Output the [X, Y] coordinate of the center of the cell containing the given text.  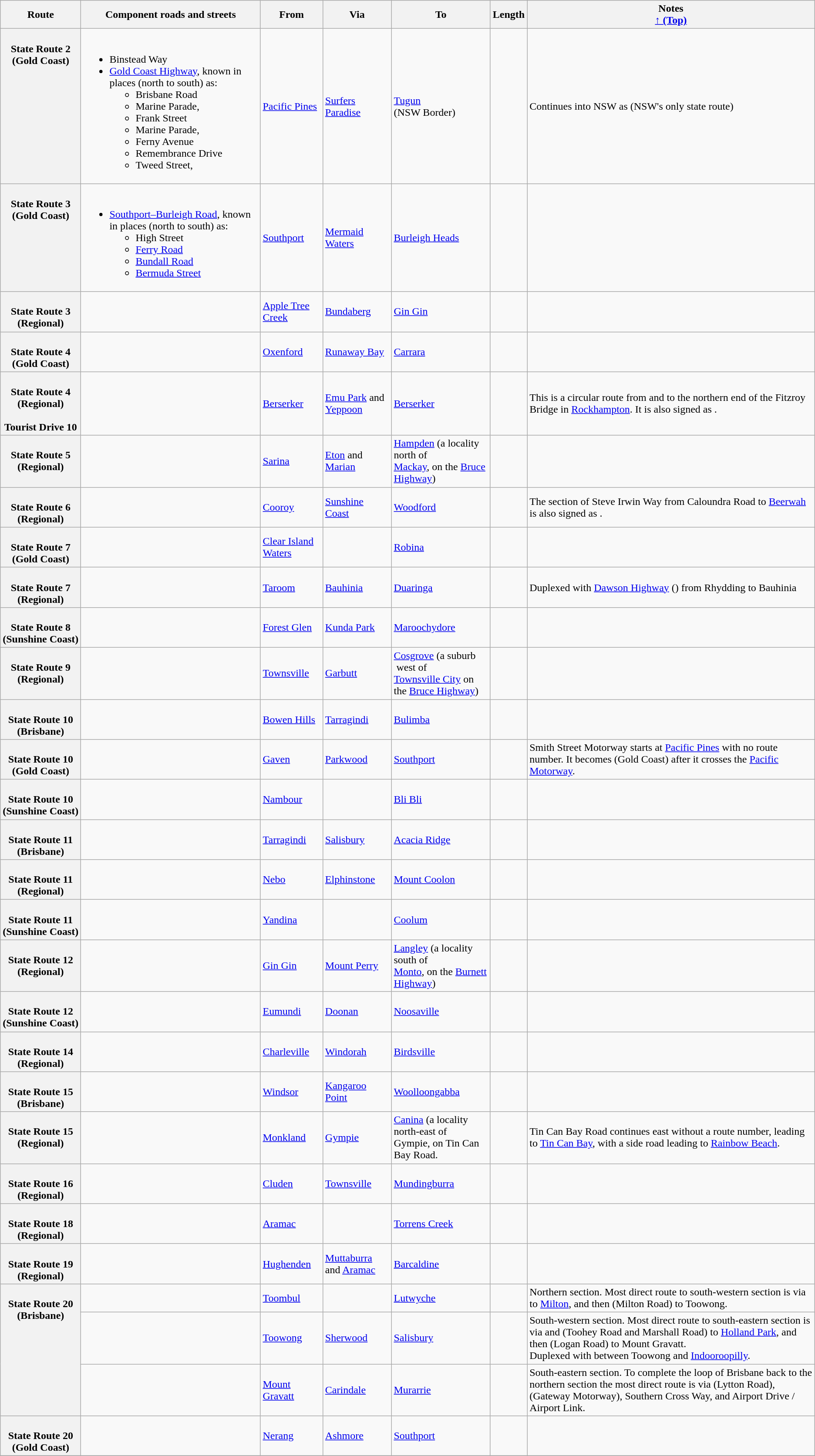
State Route 10(Brisbane) [41, 719]
Duplexed with Dawson Highway () from Rhydding to Bauhinia [671, 587]
Bli Bli [441, 800]
Torrens Creek [441, 1224]
The section of Steve Irwin Way from Caloundra Road to Beerwah is also signed as . [671, 507]
Cluden [292, 1184]
Tin Can Bay Road continues east without a route number, leading to Tin Can Bay, with a side road leading to Rainbow Beach. [671, 1138]
State Route 10(Gold Coast) [41, 760]
State Route 4(Regional)Tourist Drive 10 [41, 404]
Woolloongabba [441, 1092]
From [292, 15]
Sunshine Coast [357, 507]
Component roads and streets [171, 15]
Yandina [292, 920]
Kunda Park [357, 627]
State Route 3(Gold Coast) [41, 238]
Clear Island Waters [292, 547]
State Route 20(Gold Coast) [41, 1436]
Nerang [292, 1436]
Gympie [357, 1138]
State Route 7(Gold Coast) [41, 547]
Monkland [292, 1138]
Lutwyche [441, 1298]
Smith Street Motorway starts at Pacific Pines with no route number. It becomes (Gold Coast) after it crosses the Pacific Motorway. [671, 760]
State Route 11(Brisbane) [41, 840]
Southport–Burleigh Road, known in places (north to south) as:High StreetFerry RoadBundall RoadBermuda Street [171, 238]
Pacific Pines [292, 106]
Gaven [292, 760]
Birdsville [441, 1052]
Sherwood [357, 1338]
Toowong [292, 1338]
State Route 8(Sunshine Coast) [41, 627]
Robina [441, 547]
Cosgrove (a suburb west ofTownsville City on the Bruce Highway) [441, 673]
Cooroy [292, 507]
Forest Glen [292, 627]
Bulimba [441, 719]
State Route 2 (Gold Coast) [41, 106]
Northern section. Most direct route to south-western section is via to Milton, and then (Milton Road) to Toowong. [671, 1298]
Acacia Ridge [441, 840]
Toombul [292, 1298]
Maroochydore [441, 627]
Eumundi [292, 1012]
Burleigh Heads [441, 238]
State Route 20(Brisbane) [41, 1349]
Oxenford [292, 352]
Mount Perry [357, 965]
State Route 11(Regional) [41, 880]
Elphinstone [357, 880]
State Route 5(Regional) [41, 461]
Noosaville [441, 1012]
Taroom [292, 587]
Bundaberg [357, 312]
Apple Tree Creek [292, 312]
Surfers Paradise [357, 106]
Doonan [357, 1012]
Hughenden [292, 1264]
Tugun(NSW Border) [441, 106]
Emu Park and Yeppoon [357, 404]
Charleville [292, 1052]
Bauhinia [357, 587]
Duaringa [441, 587]
Notes ↑ (Top) [671, 15]
Parkwood [357, 760]
Nambour [292, 800]
Route [41, 15]
Canina (a locality north-east ofGympie, on Tin Can Bay Road. [441, 1138]
To [441, 15]
State Route 15(Brisbane) [41, 1092]
State Route 14(Regional) [41, 1052]
Mount Coolon [441, 880]
Mermaid Waters [357, 238]
Windsor [292, 1092]
Aramac [292, 1224]
Hampden (a locality north ofMackay, on the Bruce Highway) [441, 461]
Nebo [292, 880]
State Route 3(Regional) [41, 312]
Bowen Hills [292, 719]
Runaway Bay [357, 352]
Kangaroo Point [357, 1092]
Barcaldine [441, 1264]
State Route 12(Sunshine Coast) [41, 1012]
State Route 4(Gold Coast) [41, 352]
Mount Gravatt [292, 1390]
Carrara [441, 352]
Eton and Marian [357, 461]
Murarrie [441, 1390]
State Route 16(Regional) [41, 1184]
State Route 18(Regional) [41, 1224]
Coolum [441, 920]
Via [357, 15]
State Route 10(Sunshine Coast) [41, 800]
Garbutt [357, 673]
State Route 15(Regional) [41, 1138]
State Route 6(Regional) [41, 507]
State Route 9(Regional) [41, 673]
State Route 11(Sunshine Coast) [41, 920]
Windorah [357, 1052]
State Route 19(Regional) [41, 1264]
Woodford [441, 507]
State Route 7(Regional) [41, 587]
This is a circular route from and to the northern end of the Fitzroy Bridge in Rockhampton. It is also signed as . [671, 404]
State Route 12(Regional) [41, 965]
Mundingburra [441, 1184]
Carindale [357, 1390]
Ashmore [357, 1436]
Muttaburra and Aramac [357, 1264]
Length [509, 15]
Continues into NSW as (NSW's only state route) [671, 106]
Langley (a locality south ofMonto, on the Burnett Highway) [441, 965]
Sarina [292, 461]
